Extract the [x, y] coordinate from the center of the cell holding the provided text.  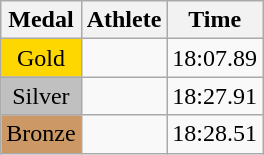
Athlete [124, 20]
Silver [41, 96]
Gold [41, 58]
18:07.89 [215, 58]
Medal [41, 20]
Bronze [41, 134]
18:28.51 [215, 134]
Time [215, 20]
18:27.91 [215, 96]
